Identify which cell holds the provided text, then report its (x, y) central coordinate. 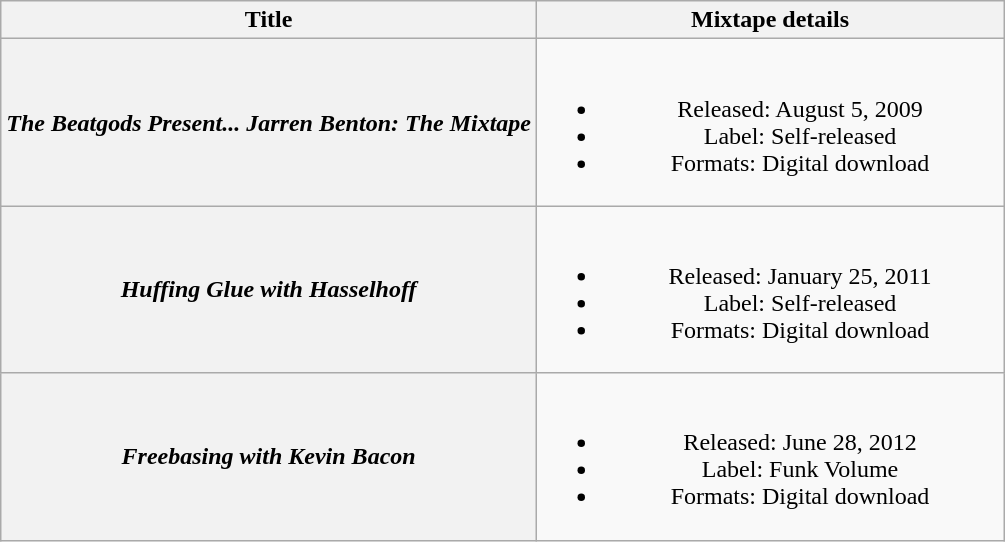
Freebasing with Kevin Bacon (269, 456)
Title (269, 20)
Mixtape details (770, 20)
Released: June 28, 2012Label: Funk VolumeFormats: Digital download (770, 456)
The Beatgods Present... Jarren Benton: The Mixtape (269, 122)
Released: January 25, 2011Label: Self-releasedFormats: Digital download (770, 290)
Released: August 5, 2009Label: Self-releasedFormats: Digital download (770, 122)
Huffing Glue with Hasselhoff (269, 290)
